Determine the (x, y) coordinate at the center of the cell enclosing the given text.  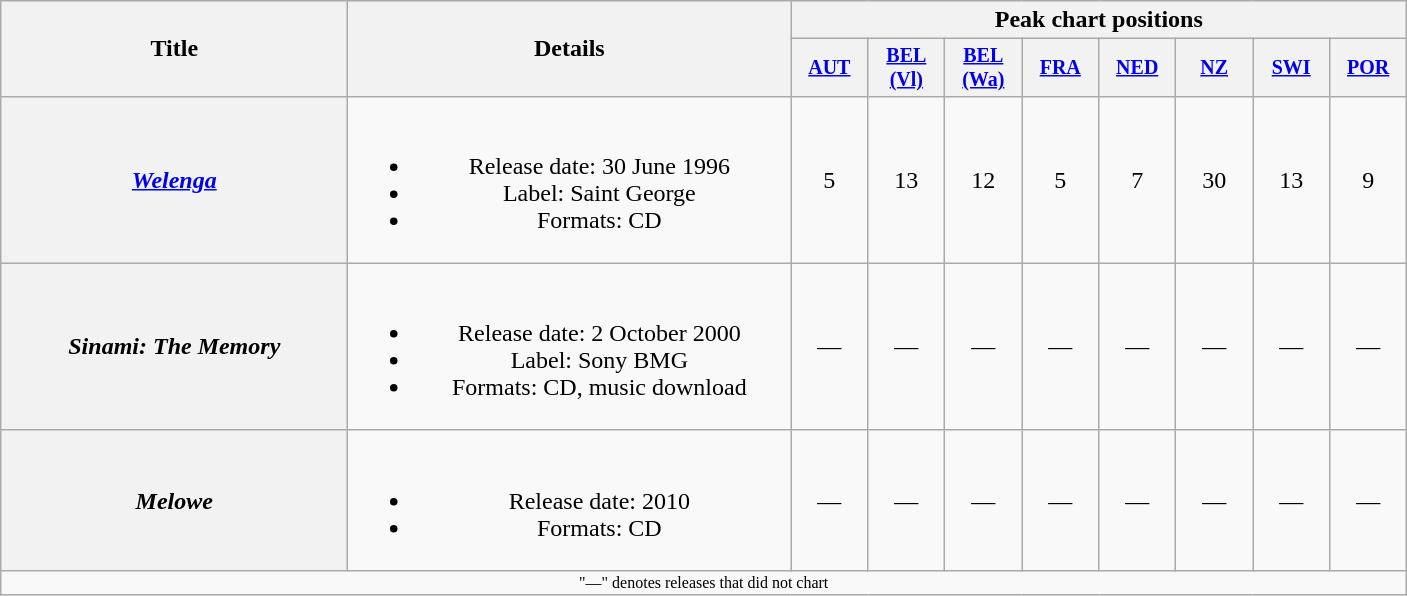
SWI (1292, 68)
Melowe (174, 500)
BEL(Wa) (984, 68)
7 (1138, 180)
BEL(Vl) (906, 68)
Sinami: The Memory (174, 346)
Release date: 30 June 1996Label: Saint GeorgeFormats: CD (570, 180)
12 (984, 180)
"—" denotes releases that did not chart (704, 582)
30 (1214, 180)
POR (1368, 68)
Title (174, 49)
NZ (1214, 68)
Release date: 2 October 2000Label: Sony BMGFormats: CD, music download (570, 346)
Release date: 2010Formats: CD (570, 500)
NED (1138, 68)
Welenga (174, 180)
FRA (1060, 68)
9 (1368, 180)
Details (570, 49)
Peak chart positions (1099, 20)
AUT (830, 68)
